For the text-containing cell, return its midpoint in (x, y) coordinate format. 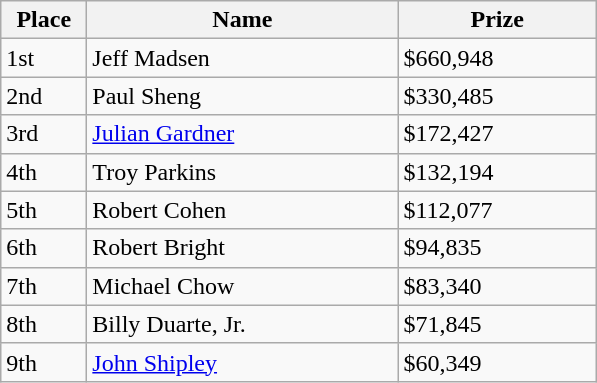
$60,349 (498, 362)
$172,427 (498, 134)
Name (242, 20)
Robert Cohen (242, 210)
1st (44, 58)
Paul Sheng (242, 96)
Place (44, 20)
$330,485 (498, 96)
$132,194 (498, 172)
John Shipley (242, 362)
Billy Duarte, Jr. (242, 324)
$83,340 (498, 286)
Prize (498, 20)
Jeff Madsen (242, 58)
$112,077 (498, 210)
Troy Parkins (242, 172)
Julian Gardner (242, 134)
9th (44, 362)
8th (44, 324)
3rd (44, 134)
2nd (44, 96)
$94,835 (498, 248)
4th (44, 172)
Robert Bright (242, 248)
$71,845 (498, 324)
6th (44, 248)
5th (44, 210)
Michael Chow (242, 286)
7th (44, 286)
$660,948 (498, 58)
